Locate the cell with the specified text and output its [X, Y] center coordinate. 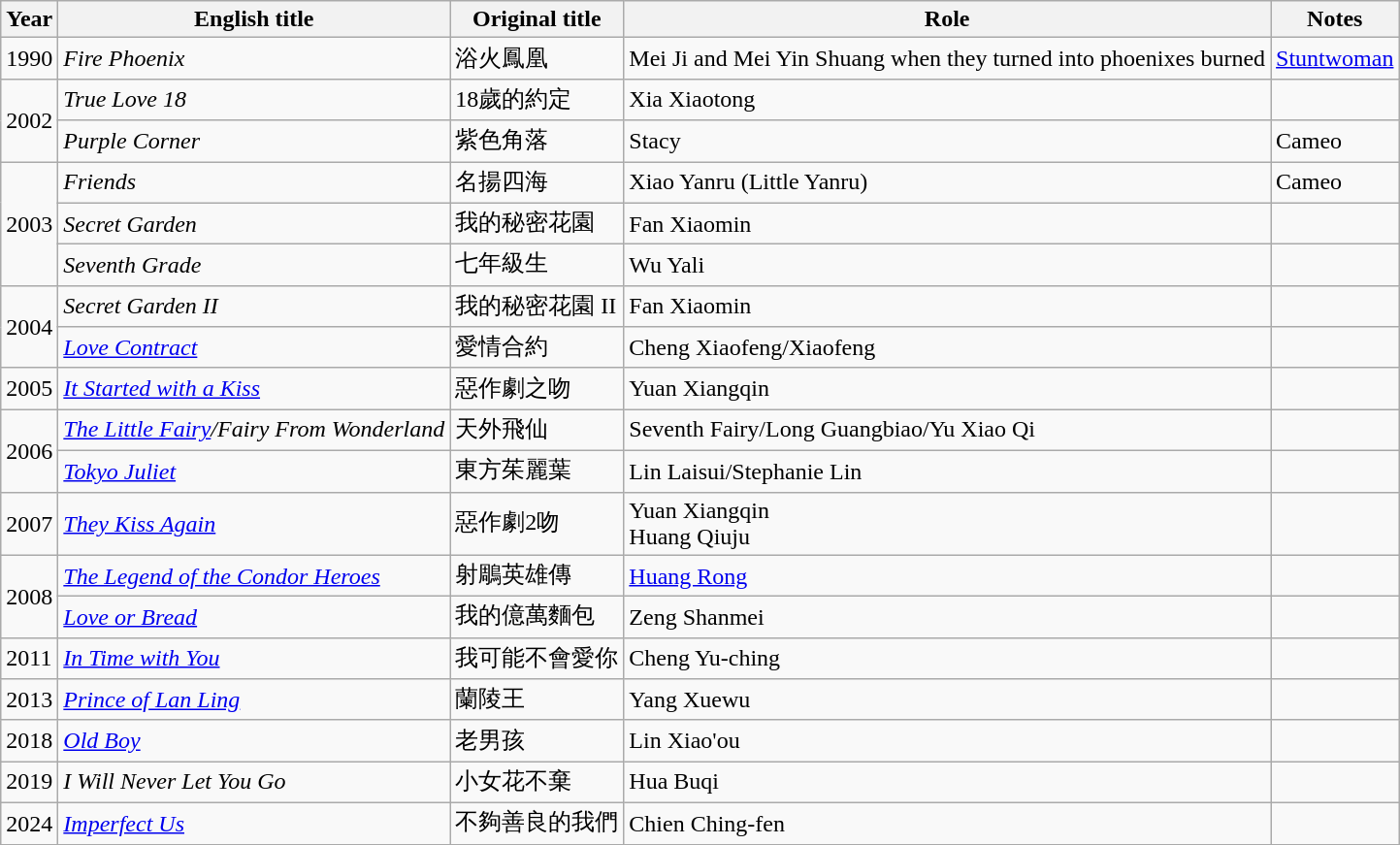
天外飛仙 [537, 431]
Tokyo Juliet [254, 471]
1990 [29, 58]
Notes [1335, 19]
Mei Ji and Mei Yin Shuang when they turned into phoenixes burned [947, 58]
Yang Xuewu [947, 700]
不夠善良的我們 [537, 823]
Wu Yali [947, 266]
Stacy [947, 142]
Xia Xiaotong [947, 99]
Seventh Grade [254, 266]
Seventh Fairy/Long Guangbiao/Yu Xiao Qi [947, 431]
English title [254, 19]
Chien Ching-fen [947, 823]
2003 [29, 223]
小女花不棄 [537, 782]
Stuntwoman [1335, 58]
2019 [29, 782]
Love Contract [254, 347]
2024 [29, 823]
Purple Corner [254, 142]
愛情合約 [537, 347]
東方茱麗葉 [537, 471]
蘭陵王 [537, 700]
True Love 18 [254, 99]
2013 [29, 700]
They Kiss Again [254, 524]
我的秘密花園 [537, 223]
Role [947, 19]
Cheng Yu-ching [947, 658]
It Started with a Kiss [254, 388]
Huang Rong [947, 576]
2008 [29, 596]
2005 [29, 388]
2002 [29, 120]
Xiao Yanru (Little Yanru) [947, 182]
The Legend of the Condor Heroes [254, 576]
浴火鳳凰 [537, 58]
惡作劇之吻 [537, 388]
Original title [537, 19]
Cheng Xiaofeng/Xiaofeng [947, 347]
In Time with You [254, 658]
我的億萬麵包 [537, 617]
18歲的約定 [537, 99]
Prince of Lan Ling [254, 700]
名揚四海 [537, 182]
Love or Bread [254, 617]
老男孩 [537, 741]
2011 [29, 658]
Secret Garden II [254, 307]
我的秘密花園 II [537, 307]
Lin Xiao'ou [947, 741]
2004 [29, 326]
Secret Garden [254, 223]
I Will Never Let You Go [254, 782]
2018 [29, 741]
Friends [254, 182]
2006 [29, 450]
Lin Laisui/Stephanie Lin [947, 471]
Fire Phoenix [254, 58]
我可能不會愛你 [537, 658]
惡作劇2吻 [537, 524]
Zeng Shanmei [947, 617]
Hua Buqi [947, 782]
2007 [29, 524]
Yuan Xiangqin Huang Qiuju [947, 524]
Yuan Xiangqin [947, 388]
The Little Fairy/Fairy From Wonderland [254, 431]
Year [29, 19]
紫色角落 [537, 142]
Imperfect Us [254, 823]
射鵰英雄傳 [537, 576]
Old Boy [254, 741]
七年級生 [537, 266]
